Provide the [X, Y] coordinate of the cell's center where the given text is located.  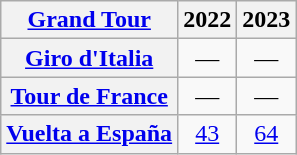
Grand Tour [90, 20]
2023 [266, 20]
64 [266, 134]
Vuelta a España [90, 134]
2022 [208, 20]
Giro d'Italia [90, 58]
43 [208, 134]
Tour de France [90, 96]
